For the text-containing cell, return its midpoint in [X, Y] coordinate format. 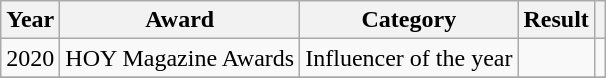
Award [180, 20]
2020 [30, 58]
HOY Magazine Awards [180, 58]
Category [409, 20]
Result [556, 20]
Year [30, 20]
Influencer of the year [409, 58]
